Identify which cell holds the provided text, then report its [x, y] central coordinate. 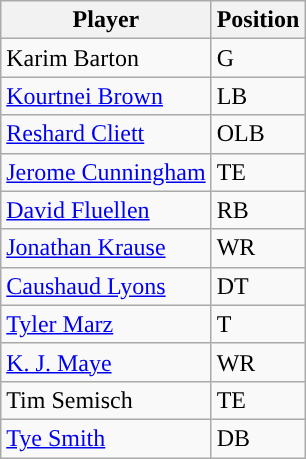
DT [258, 286]
G [258, 58]
Reshard Cliett [106, 134]
Tye Smith [106, 438]
DB [258, 438]
Caushaud Lyons [106, 286]
Position [258, 20]
K. J. Maye [106, 362]
Karim Barton [106, 58]
RB [258, 210]
Player [106, 20]
Kourtnei Brown [106, 96]
T [258, 324]
Jonathan Krause [106, 248]
Jerome Cunningham [106, 172]
Tyler Marz [106, 324]
OLB [258, 134]
LB [258, 96]
David Fluellen [106, 210]
Tim Semisch [106, 400]
